Capture the cell that displays the provided text and extract its [x, y] central coordinate. 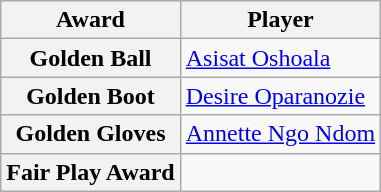
Asisat Oshoala [280, 58]
Player [280, 20]
Golden Boot [91, 96]
Award [91, 20]
Annette Ngo Ndom [280, 134]
Fair Play Award [91, 172]
Golden Ball [91, 58]
Golden Gloves [91, 134]
Desire Oparanozie [280, 96]
